Return (X, Y) of the center of cell containing provided text 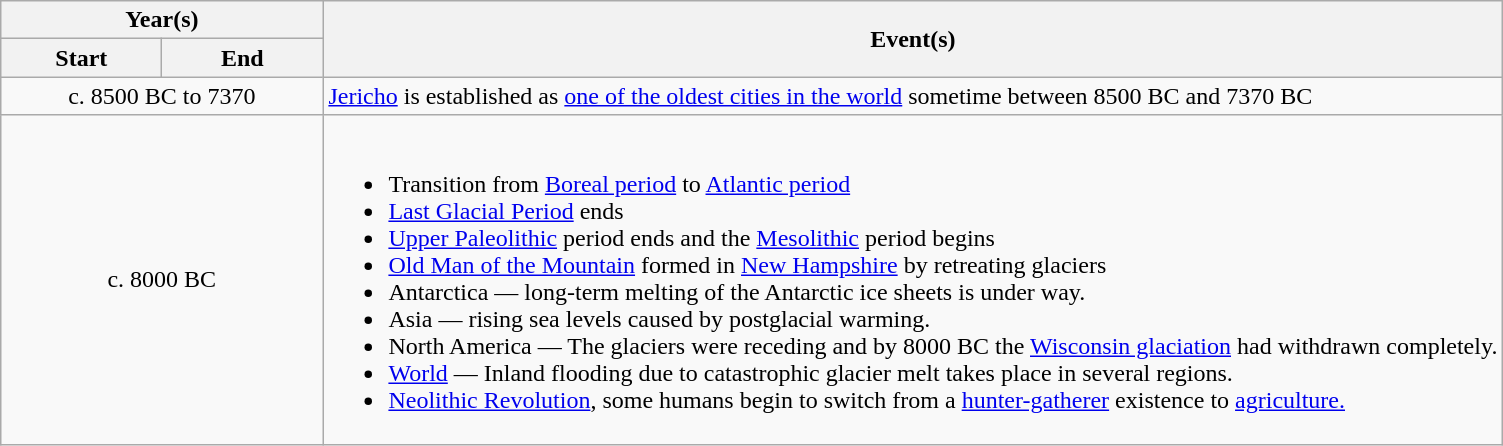
Event(s) (913, 39)
c. 8000 BC (162, 280)
Year(s) (162, 20)
Jericho is established as one of the oldest cities in the world sometime between 8500 BC and 7370 BC (913, 96)
c. 8500 BC to 7370 (162, 96)
End (242, 58)
Start (82, 58)
